Identify which cell holds the provided text, then report its [x, y] central coordinate. 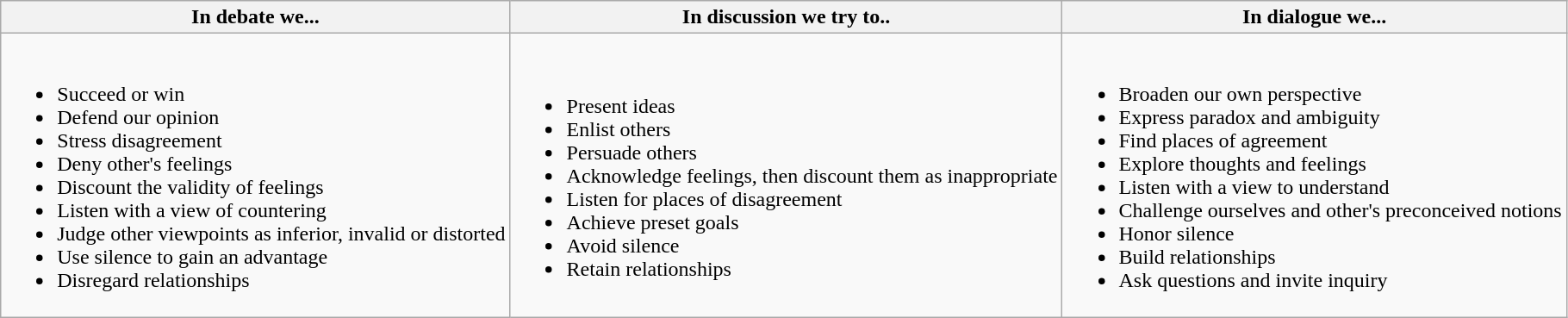
In dialogue we... [1315, 17]
In discussion we try to.. [786, 17]
In debate we... [255, 17]
